Determine the [x, y] coordinate at the center of the cell enclosing the given text.  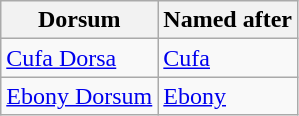
Ebony [228, 96]
Named after [228, 20]
Cufa [228, 58]
Dorsum [80, 20]
Ebony Dorsum [80, 96]
Cufa Dorsa [80, 58]
